Output the [X, Y] coordinate of the center of the cell containing the given text.  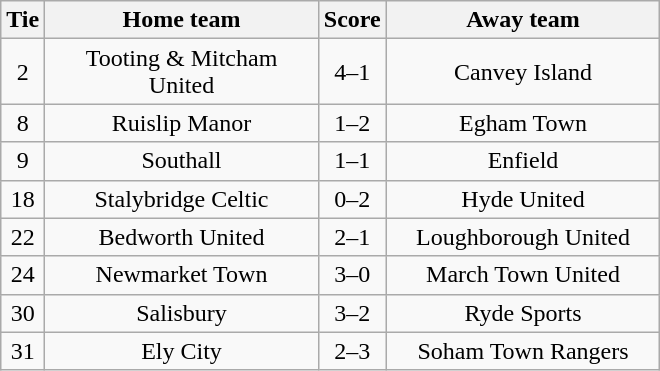
Salisbury [182, 313]
18 [23, 199]
Enfield [523, 161]
1–1 [352, 161]
4–1 [352, 72]
Soham Town Rangers [523, 351]
30 [23, 313]
Southall [182, 161]
Score [352, 20]
Loughborough United [523, 237]
Tie [23, 20]
Ruislip Manor [182, 123]
8 [23, 123]
9 [23, 161]
2–3 [352, 351]
Stalybridge Celtic [182, 199]
Hyde United [523, 199]
Ely City [182, 351]
22 [23, 237]
3–2 [352, 313]
Canvey Island [523, 72]
Bedworth United [182, 237]
Tooting & Mitcham United [182, 72]
Newmarket Town [182, 275]
Away team [523, 20]
0–2 [352, 199]
Home team [182, 20]
2 [23, 72]
2–1 [352, 237]
24 [23, 275]
Ryde Sports [523, 313]
1–2 [352, 123]
March Town United [523, 275]
31 [23, 351]
3–0 [352, 275]
Egham Town [523, 123]
